Return the [x, y] coordinate for the center point of the cell that contains the specified text.  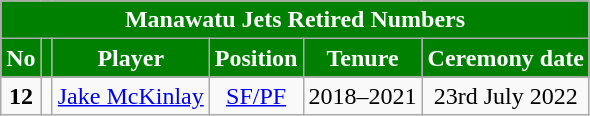
2018–2021 [362, 96]
Jake McKinlay [130, 96]
Ceremony date [506, 58]
Tenure [362, 58]
23rd July 2022 [506, 96]
SF/PF [256, 96]
No [21, 58]
12 [21, 96]
Player [130, 58]
Position [256, 58]
Manawatu Jets Retired Numbers [296, 20]
